Pinpoint the cell where the given text exists, returning its (x, y) midpoint coordinate. 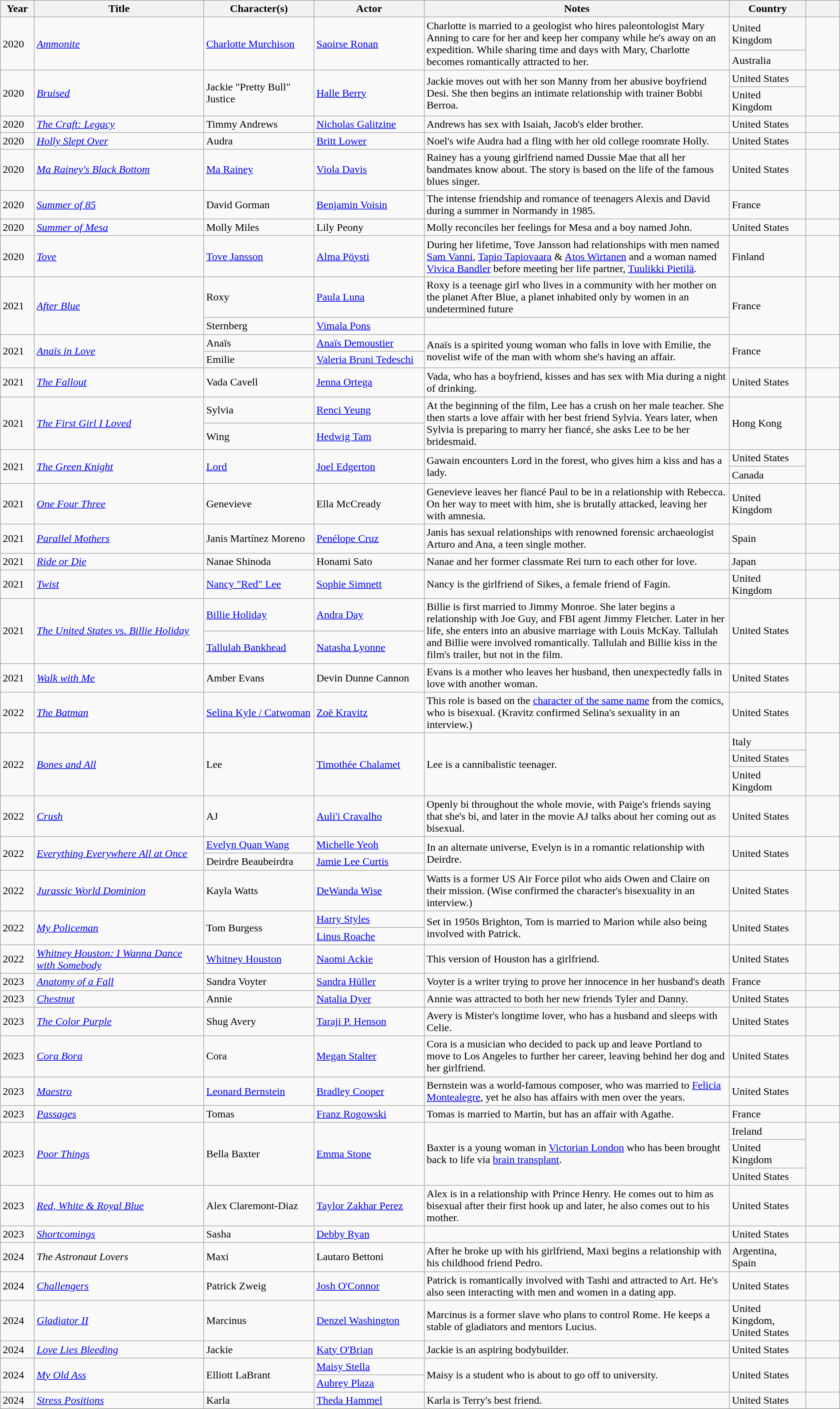
Cora (259, 1056)
Whitney Houston: I Wanna Dance with Somebody (119, 959)
My Old Ass (119, 1375)
Annie (259, 999)
Notes (577, 9)
Title (119, 9)
Emilie (259, 360)
Marcinus (259, 1321)
Lord (259, 467)
Alma Pöysti (369, 256)
Megan Stalter (369, 1056)
Ma Rainey's Black Bottom (119, 170)
Cora Bora (119, 1056)
Watts is a former US Air Force pilot who aids Owen and Claire on their mission. (Wise confirmed the character's bisexuality in an interview.) (577, 891)
The Craft: Legacy (119, 124)
Holly Slept Over (119, 141)
Ride or Die (119, 561)
Jamie Lee Curtis (369, 862)
Country (767, 9)
Hong Kong (767, 424)
Maisy is a student who is about to go off to university. (577, 1375)
Anaïs (259, 343)
Zoë Kravitz (369, 712)
Year (18, 9)
Cora is a musician who decided to pack up and leave Portland to move to Los Angeles to further her career, leaving behind her dog and her girlfriend. (577, 1056)
Tomas is married to Martin, but has an affair with Agathe. (577, 1114)
Jackie moves out with her son Manny from her abusive boyfriend Desi. She then begins an intimate relationship with trainer Bobbi Berroa. (577, 93)
Aubrey Plaza (369, 1383)
This version of Houston has a girlfriend. (577, 959)
Lily Peony (369, 227)
Everything Everywhere All at Once (119, 853)
Janis Martínez Moreno (259, 539)
Nanae and her former classmate Rei turn to each other for love. (577, 561)
Shortcomings (119, 1234)
Maxi (259, 1257)
Stress Positions (119, 1400)
Parallel Mothers (119, 539)
United Kingdom, United States (767, 1321)
Character(s) (259, 9)
Whitney Houston (259, 959)
AJ (259, 816)
Roxy (259, 297)
The United States vs. Billie Holiday (119, 631)
Love Lies Bleeding (119, 1350)
Argentina, Spain (767, 1257)
Rainey has a young girlfriend named Dussie Mae that all her bandmates know about. The story is based on the life of the famous blues singer. (577, 170)
David Gorman (259, 205)
Vada, who has a boyfriend, kisses and has sex with Mia during a night of drinking. (577, 383)
Molly Miles (259, 227)
Viola Davis (369, 170)
Sternberg (259, 326)
Bruised (119, 93)
Sandra Voyter (259, 982)
Kayla Watts (259, 891)
Josh O'Connor (369, 1286)
Molly reconciles her feelings for Mesa and a boy named John. (577, 227)
Nicholas Galitzine (369, 124)
Theda Hammel (369, 1400)
Saoirse Ronan (369, 43)
Nancy is the girlfriend of Sikes, a female friend of Fagin. (577, 584)
Poor Things (119, 1154)
Annie was attracted to both her new friends Tyler and Danny. (577, 999)
Honami Sato (369, 561)
Ma Rainey (259, 170)
The Color Purple (119, 1022)
Patrick is romantically involved with Tashi and attracted to Art. He's also seen interacting with men and women in a dating app. (577, 1286)
Leonard Bernstein (259, 1091)
Halle Berry (369, 93)
Anaïs in Love (119, 351)
Michelle Yeoh (369, 845)
Walk with Me (119, 678)
Jackie "Pretty Bull" Justice (259, 93)
Naomi Ackie (369, 959)
Lee is a cannibalistic teenager. (577, 764)
Amber Evans (259, 678)
DeWanda Wise (369, 891)
Maestro (119, 1091)
Elliott LaBrant (259, 1375)
Andrews has sex with Isaiah, Jacob's elder brother. (577, 124)
Denzel Washington (369, 1321)
Karla is Terry's best friend. (577, 1400)
Baxter is a young woman in Victorian London who has been brought back to life via brain transplant. (577, 1154)
Karla (259, 1400)
Natasha Lyonne (369, 647)
Bella Baxter (259, 1154)
Chestnut (119, 999)
Summer of Mesa (119, 227)
Paula Luna (369, 297)
Timmy Andrews (259, 124)
Spain (767, 539)
Britt Lower (369, 141)
The Green Knight (119, 467)
Voyter is a writer trying to prove her innocence in her husband's death (577, 982)
Charlotte Murchison (259, 43)
Tomas (259, 1114)
Alex Claremont-Diaz (259, 1205)
Jurassic World Dominion (119, 891)
After Blue (119, 305)
Jenna Ortega (369, 383)
Jackie (259, 1350)
Sandra Hüller (369, 982)
Challengers (119, 1286)
Sylvia (259, 410)
Japan (767, 561)
Gawain encounters Lord in the forest, who gives him a kiss and has a lady. (577, 467)
One Four Three (119, 504)
Benjamin Voisin (369, 205)
Emma Stone (369, 1154)
Noel's wife Audra had a fling with her old college roomrate Holly. (577, 141)
Canada (767, 475)
Summer of 85 (119, 205)
Penélope Cruz (369, 539)
Audra (259, 141)
Actor (369, 9)
Ireland (767, 1131)
The Fallout (119, 383)
Renci Yeung (369, 410)
Avery is Mister's longtime lover, who has a husband and sleeps with Celie. (577, 1022)
Red, White & Royal Blue (119, 1205)
Auli'i Cravalho (369, 816)
Jackie is an aspiring bodybuilder. (577, 1350)
Tove (119, 256)
The Batman (119, 712)
Set in 1950s Brighton, Tom is married to Marion while also being involved with Patrick. (577, 928)
Selina Kyle / Catwoman (259, 712)
Sasha (259, 1234)
Franz Rogowski (369, 1114)
Bradley Cooper (369, 1091)
Joel Edgerton (369, 467)
This role is based on the character of the same name from the comics, who is bisexual. (Kravitz confirmed Selina's sexuality in an interview.) (577, 712)
Taylor Zakhar Perez (369, 1205)
Twist (119, 584)
Debby Ryan (369, 1234)
Marcinus is a former slave who plans to control Rome. He keeps a stable of gladiators and mentors Lucius. (577, 1321)
Anatomy of a Fall (119, 982)
Timothée Chalamet (369, 764)
Nanae Shinoda (259, 561)
Devin Dunne Cannon (369, 678)
Vimala Pons (369, 326)
Harry Styles (369, 919)
The First Girl I Loved (119, 424)
Finland (767, 256)
Roxy is a teenage girl who lives in a community with her mother on the planet After Blue, a planet inhabited only by women in an undetermined future (577, 297)
Crush (119, 816)
Bernstein was a world-famous composer, who was married to Felicia Montealegre, yet he also has affairs with men over the years. (577, 1091)
Ammonite (119, 43)
After he broke up with his girlfriend, Maxi begins a relationship with his childhood friend Pedro. (577, 1257)
Anaïs Demoustier (369, 343)
Vada Cavell (259, 383)
The intense friendship and romance of teenagers Alexis and David during a summer in Normandy in 1985. (577, 205)
Andra Day (369, 615)
Australia (767, 60)
Natalia Dyer (369, 999)
Genevieve (259, 504)
Tove Jansson (259, 256)
Sophie Simnett (369, 584)
Patrick Zweig (259, 1286)
Ella McCready (369, 504)
Evelyn Quan Wang (259, 845)
Nancy "Red" Lee (259, 584)
Taraji P. Henson (369, 1022)
Lautaro Bettoni (369, 1257)
Katy O'Brian (369, 1350)
Openly bi throughout the whole movie, with Paige's friends saying that she's bi, and later in the movie AJ talks about her coming out as bisexual. (577, 816)
Evans is a mother who leaves her husband, then unexpectedly falls in love with another woman. (577, 678)
Janis has sexual relationships with renowned forensic archaeologist Arturo and Ana, a teen single mother. (577, 539)
Passages (119, 1114)
Tallulah Bankhead (259, 647)
Wing (259, 436)
Anaïs is a spirited young woman who falls in love with Emilie, the novelist wife of the man with whom she's having an affair. (577, 351)
In an alternate universe, Evelyn is in a romantic relationship with Deirdre. (577, 853)
Billie Holiday (259, 615)
Shug Avery (259, 1022)
Gladiator II (119, 1321)
Lee (259, 764)
Hedwig Tam (369, 436)
Bones and All (119, 764)
Maisy Stella (369, 1366)
My Policeman (119, 928)
Deirdre Beaubeirdra (259, 862)
Tom Burgess (259, 928)
Alex is in a relationship with Prince Henry. He comes out to him as bisexual after their first hook up and later, he also comes out to his mother. (577, 1205)
The Astronaut Lovers (119, 1257)
Valeria Bruni Tedeschi (369, 360)
Linus Roache (369, 936)
Italy (767, 741)
